Return (x, y) of the center of cell containing provided text 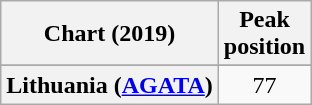
77 (264, 85)
Peakposition (264, 34)
Lithuania (AGATA) (110, 85)
Chart (2019) (110, 34)
